Extract the (x, y) coordinate from the center of the cell holding the provided text.  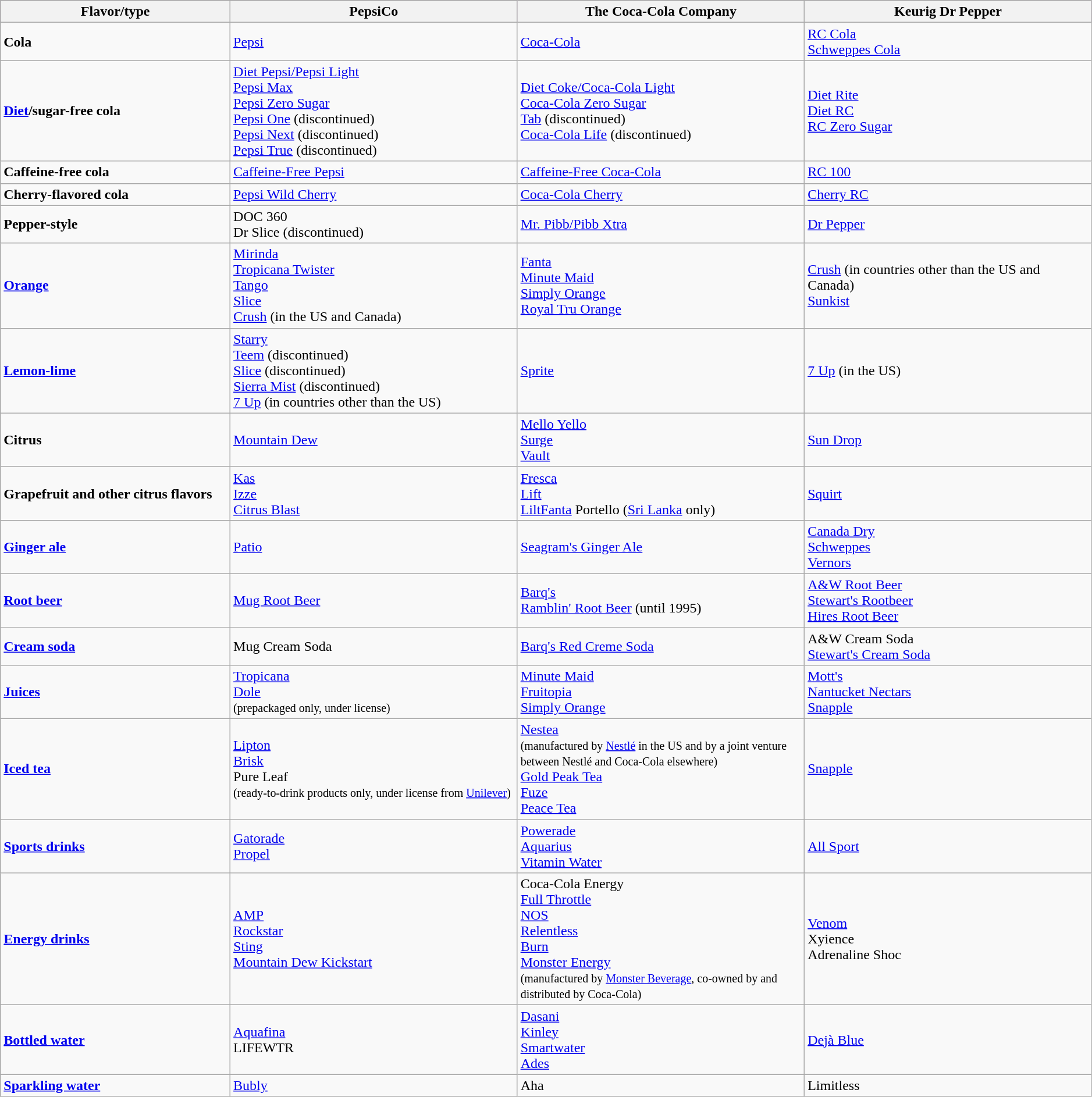
Coca-Cola EnergyFull ThrottleNOSRelentlessBurnMonster Energy (manufactured by Monster Beverage, co-owned by and distributed by Coca-Cola) (661, 939)
Juices (115, 692)
Bubly (374, 1085)
PepsiCo (374, 12)
Aha (661, 1085)
A&W Cream SodaStewart's Cream Soda (948, 646)
7 Up (in the US) (948, 371)
Dr Pepper (948, 225)
Iced tea (115, 769)
A&W Root Beer Stewart's RootbeerHires Root Beer (948, 600)
Coca-Cola Cherry (661, 194)
Citrus (115, 440)
Mello YelloSurgeVault (661, 440)
Limitless (948, 1085)
Cherry RC (948, 194)
Mug Root Beer (374, 600)
Lipton Brisk Pure Leaf(ready-to-drink products only, under license from Unilever) (374, 769)
Diet Pepsi/Pepsi LightPepsi MaxPepsi Zero SugarPepsi One (discontinued)Pepsi Next (discontinued)Pepsi True (discontinued) (374, 111)
Sports drinks (115, 846)
Cream soda (115, 646)
Seagram's Ginger Ale (661, 547)
Patio (374, 547)
Diet Coke/Coca-Cola LightCoca-Cola Zero SugarTab (discontinued)Coca-Cola Life (discontinued) (661, 111)
Energy drinks (115, 939)
Aquafina LIFEWTR (374, 1040)
AMPRockstarStingMountain Dew Kickstart (374, 939)
Mr. Pibb/Pibb Xtra (661, 225)
Sparkling water (115, 1085)
Ginger ale (115, 547)
The Coca-Cola Company (661, 12)
Keurig Dr Pepper (948, 12)
Diet RiteDiet RCRC Zero Sugar (948, 111)
Cherry-flavored cola (115, 194)
Mug Cream Soda (374, 646)
Nestea (manufactured by Nestlé in the US and by a joint venture between Nestlé and Coca-Cola elsewhere)Gold Peak Tea Fuze Peace Tea (661, 769)
Root beer (115, 600)
Mountain Dew (374, 440)
Grapefruit and other citrus flavors (115, 493)
Sun Drop (948, 440)
Snapple (948, 769)
PoweradeAquariusVitamin Water (661, 846)
Dasani Kinley Smartwater Ades (661, 1040)
Barq'sRamblin' Root Beer (until 1995) (661, 600)
Cola (115, 42)
MirindaTropicana TwisterTangoSliceCrush (in the US and Canada) (374, 286)
Bottled water (115, 1040)
Caffeine-Free Pepsi (374, 172)
KasIzzeCitrus Blast (374, 493)
TropicanaDole(prepackaged only, under license) (374, 692)
Minute MaidFruitopiaSimply Orange (661, 692)
StarryTeem (discontinued)Slice (discontinued)Sierra Mist (discontinued)7 Up (in countries other than the US) (374, 371)
Flavor/type (115, 12)
RC ColaSchweppes Cola (948, 42)
Sprite (661, 371)
Caffeine-free cola (115, 172)
Pepsi Wild Cherry (374, 194)
Diet/sugar-free cola (115, 111)
Pepper-style (115, 225)
Coca-Cola (661, 42)
DOC 360Dr Slice (discontinued) (374, 225)
Canada DrySchweppesVernors (948, 547)
Lemon-lime (115, 371)
GatoradePropel (374, 846)
Mott'sNantucket NectarsSnapple (948, 692)
Squirt (948, 493)
All Sport (948, 846)
VenomXyienceAdrenaline Shoc (948, 939)
Caffeine-Free Coca-Cola (661, 172)
Barq's Red Creme Soda (661, 646)
FantaMinute MaidSimply OrangeRoyal Tru Orange (661, 286)
Orange (115, 286)
Dejà Blue (948, 1040)
Crush (in countries other than the US and Canada)Sunkist (948, 286)
FrescaLiftLiltFanta Portello (Sri Lanka only) (661, 493)
RC 100 (948, 172)
Pepsi (374, 42)
